Return (X, Y) of the center of cell containing provided text 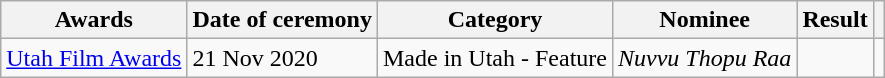
Nominee (704, 20)
Category (494, 20)
Date of ceremony (282, 20)
Utah Film Awards (94, 58)
Awards (94, 20)
Nuvvu Thopu Raa (704, 58)
21 Nov 2020 (282, 58)
Made in Utah - Feature (494, 58)
Result (835, 20)
